Find where the given text appears and provide that cell's center as [X, Y] coordinate. 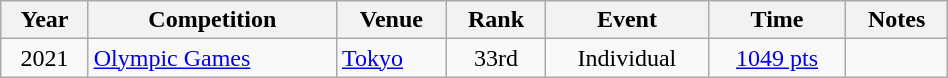
Competition [212, 20]
33rd [496, 58]
Event [627, 20]
1049 pts [777, 58]
Year [44, 20]
Venue [391, 20]
2021 [44, 58]
Olympic Games [212, 58]
Notes [896, 20]
Tokyo [391, 58]
Individual [627, 58]
Time [777, 20]
Rank [496, 20]
